Identify which cell holds the provided text, then report its (x, y) central coordinate. 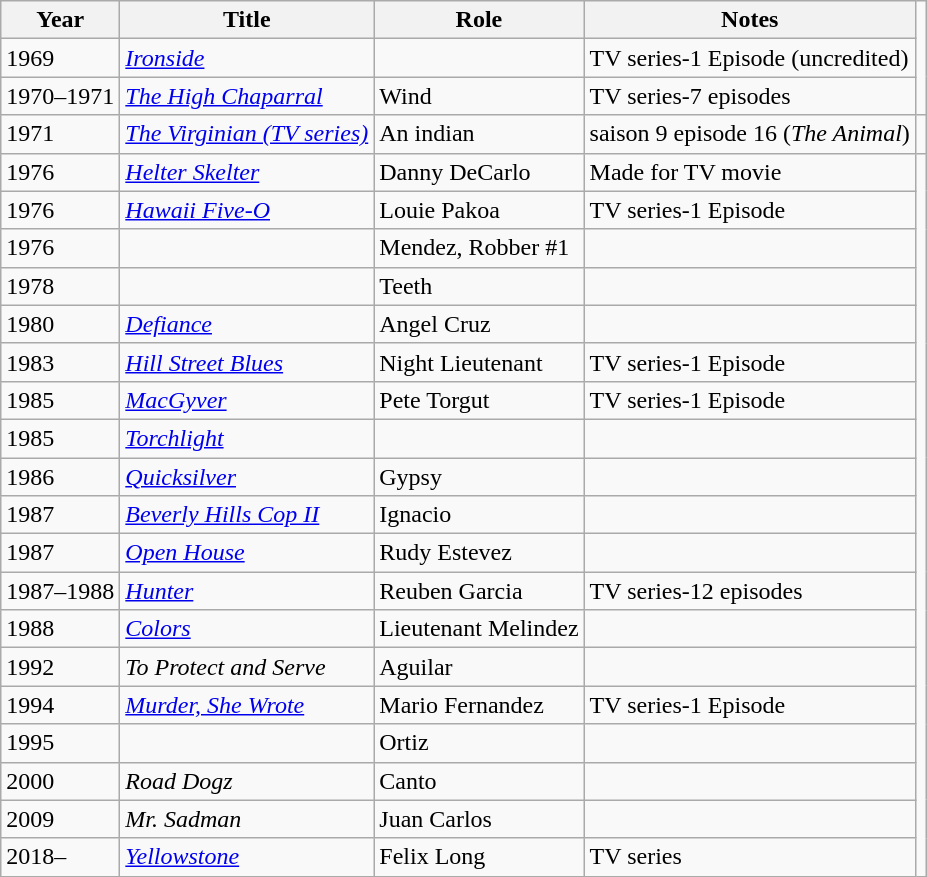
Canto (479, 781)
Reuben Garcia (479, 591)
1988 (60, 629)
2000 (60, 781)
Hill Street Blues (247, 362)
Louie Pakoa (479, 210)
Gypsy (479, 477)
1969 (60, 58)
Year (60, 20)
1986 (60, 477)
Night Lieutenant (479, 362)
1994 (60, 705)
The High Chaparral (247, 96)
Mario Fernandez (479, 705)
Juan Carlos (479, 819)
Yellowstone (247, 857)
Murder, She Wrote (247, 705)
Ironside (247, 58)
1995 (60, 743)
An indian (479, 134)
1987–1988 (60, 591)
Torchlight (247, 438)
Notes (750, 20)
Danny DeCarlo (479, 172)
Colors (247, 629)
Teeth (479, 286)
1980 (60, 324)
2009 (60, 819)
MacGyver (247, 400)
1983 (60, 362)
Wind (479, 96)
Ortiz (479, 743)
Pete Torgut (479, 400)
Role (479, 20)
Quicksilver (247, 477)
Hawaii Five-O (247, 210)
Road Dogz (247, 781)
Defiance (247, 324)
Mendez, Robber #1 (479, 248)
2018– (60, 857)
Mr. Sadman (247, 819)
Title (247, 20)
TV series-1 Episode (uncredited) (750, 58)
1978 (60, 286)
1970–1971 (60, 96)
Felix Long (479, 857)
1992 (60, 667)
saison 9 episode 16 (The Animal) (750, 134)
To Protect and Serve (247, 667)
The Virginian (TV series) (247, 134)
Made for TV movie (750, 172)
Angel Cruz (479, 324)
TV series (750, 857)
Hunter (247, 591)
Ignacio (479, 515)
1971 (60, 134)
Lieutenant Melindez (479, 629)
TV series-7 episodes (750, 96)
Rudy Estevez (479, 553)
Helter Skelter (247, 172)
TV series-12 episodes (750, 591)
Open House (247, 553)
Beverly Hills Cop II (247, 515)
Aguilar (479, 667)
